Provide the [X, Y] coordinate of the cell's center where the given text is located.  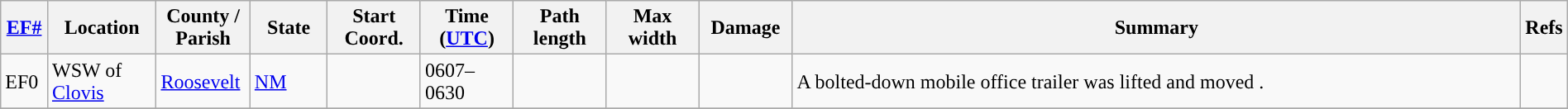
0607–0630 [466, 81]
Damage [746, 28]
Summary [1156, 28]
EF# [25, 28]
A bolted-down mobile office trailer was lifted and moved . [1156, 81]
WSW of Clovis [101, 81]
Path length [560, 28]
NM [289, 81]
EF0 [25, 81]
Roosevelt [203, 81]
Refs [1545, 28]
State [289, 28]
Start Coord. [374, 28]
Location [101, 28]
Max width [653, 28]
County / Parish [203, 28]
Time (UTC) [466, 28]
